Scan for the cell matching the given text and deliver its (x, y) coordinate at center. 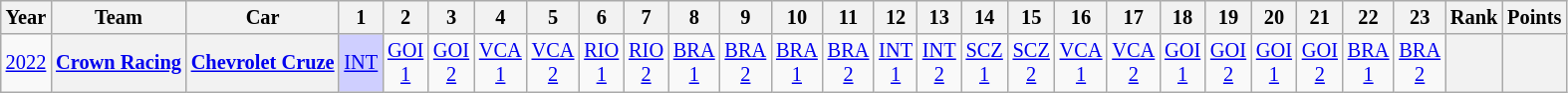
12 (896, 17)
SCZ1 (984, 63)
15 (1032, 17)
18 (1182, 17)
Rank (1474, 17)
Year (26, 17)
INT1 (896, 63)
Team (119, 17)
2022 (26, 63)
11 (849, 17)
Crown Racing (119, 63)
6 (602, 17)
3 (451, 17)
17 (1134, 17)
SCZ2 (1032, 63)
INT (361, 63)
19 (1228, 17)
INT2 (939, 63)
23 (1420, 17)
RIO1 (602, 63)
10 (797, 17)
5 (554, 17)
7 (646, 17)
2 (405, 17)
22 (1369, 17)
14 (984, 17)
Chevrolet Cruze (263, 63)
RIO2 (646, 63)
13 (939, 17)
1 (361, 17)
9 (746, 17)
Car (263, 17)
21 (1320, 17)
Points (1534, 17)
20 (1274, 17)
16 (1082, 17)
8 (694, 17)
4 (500, 17)
